Provide the (x, y) coordinate of the cell's center where the given text is located.  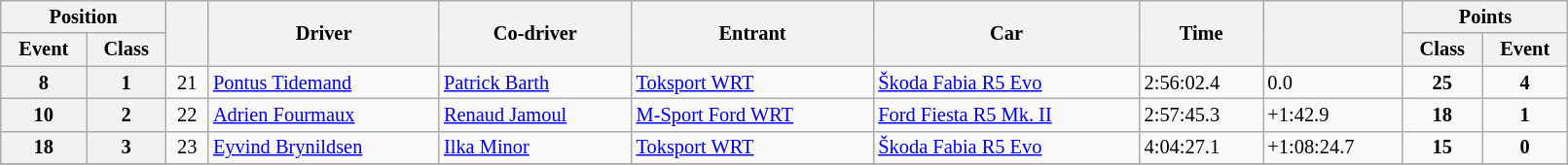
Ilka Minor (535, 148)
2:56:02.4 (1201, 82)
Time (1201, 33)
+1:42.9 (1333, 115)
Car (1006, 33)
M-Sport Ford WRT (753, 115)
Adrien Fourmaux (323, 115)
Patrick Barth (535, 82)
10 (44, 115)
Ford Fiesta R5 Mk. II (1006, 115)
Points (1485, 16)
+1:08:24.7 (1333, 148)
Co-driver (535, 33)
Eyvind Brynildsen (323, 148)
4 (1525, 82)
21 (187, 82)
0.0 (1333, 82)
23 (187, 148)
25 (1442, 82)
Driver (323, 33)
0 (1525, 148)
2 (127, 115)
4:04:27.1 (1201, 148)
3 (127, 148)
8 (44, 82)
22 (187, 115)
Entrant (753, 33)
Renaud Jamoul (535, 115)
Pontus Tidemand (323, 82)
2:57:45.3 (1201, 115)
Position (84, 16)
15 (1442, 148)
